For the text-containing cell, return its midpoint in (x, y) coordinate format. 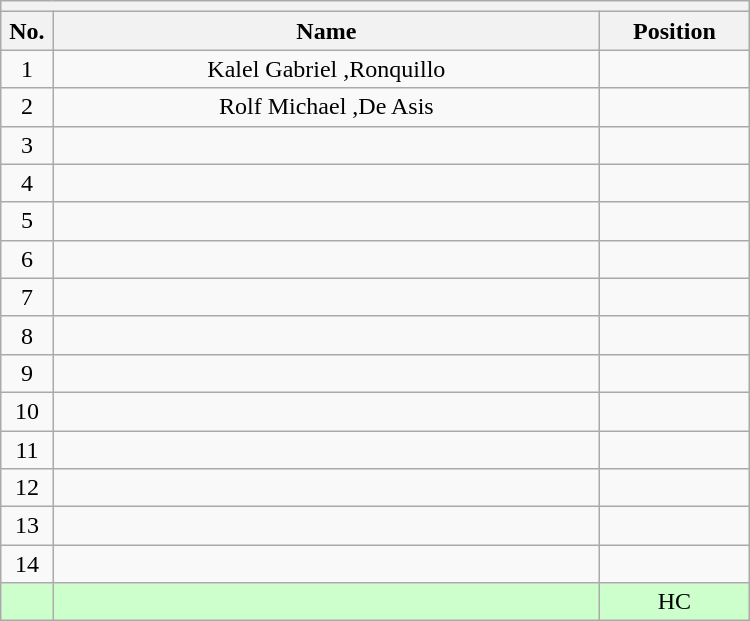
No. (27, 31)
11 (27, 449)
Position (675, 31)
12 (27, 488)
Rolf Michael ,De Asis (326, 107)
Name (326, 31)
4 (27, 183)
14 (27, 564)
HC (675, 602)
3 (27, 145)
8 (27, 335)
9 (27, 373)
1 (27, 69)
7 (27, 297)
13 (27, 526)
2 (27, 107)
6 (27, 259)
10 (27, 411)
Kalel Gabriel ,Ronquillo (326, 69)
5 (27, 221)
